Provide the [x, y] coordinate of the cell's center where the given text is located.  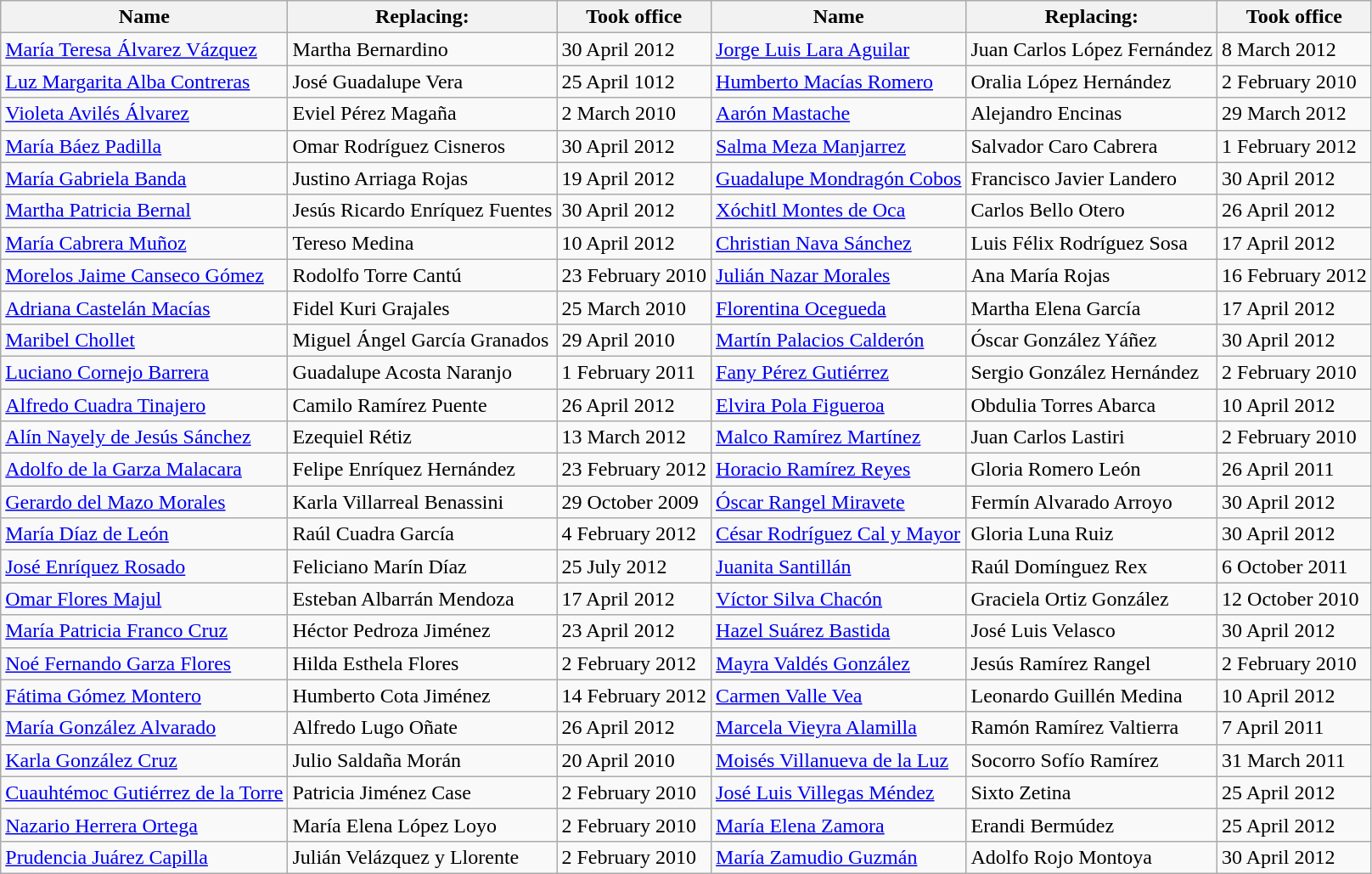
José Guadalupe Vera [423, 82]
19 April 2012 [634, 178]
Alejandro Encinas [1092, 114]
Maribel Chollet [144, 340]
Obdulia Torres Abarca [1092, 405]
Jorge Luis Lara Aguilar [839, 49]
Fátima Gómez Montero [144, 696]
13 March 2012 [634, 437]
Jesús Ricardo Enríquez Fuentes [423, 211]
Martha Bernardino [423, 49]
Julián Nazar Morales [839, 275]
Socorro Sofío Ramírez [1092, 760]
Patricia Jiménez Case [423, 792]
Guadalupe Acosta Naranjo [423, 372]
Salvador Caro Cabrera [1092, 146]
25 March 2010 [634, 307]
Alfredo Lugo Oñate [423, 728]
Luis Félix Rodríguez Sosa [1092, 243]
1 February 2011 [634, 372]
4 February 2012 [634, 534]
Marcela Vieyra Alamilla [839, 728]
María González Alvarado [144, 728]
Sergio González Hernández [1092, 372]
12 October 2010 [1295, 599]
8 March 2012 [1295, 49]
Justino Arriaga Rojas [423, 178]
Víctor Silva Chacón [839, 599]
Adriana Castelán Macías [144, 307]
Felipe Enríquez Hernández [423, 470]
Gloria Luna Ruiz [1092, 534]
María Báez Padilla [144, 146]
Martha Elena García [1092, 307]
Prudencia Juárez Capilla [144, 857]
20 April 2010 [634, 760]
Christian Nava Sánchez [839, 243]
Rodolfo Torre Cantú [423, 275]
Karla González Cruz [144, 760]
Gloria Romero León [1092, 470]
Noé Fernando Garza Flores [144, 663]
Martín Palacios Calderón [839, 340]
Salma Meza Manjarrez [839, 146]
Ezequiel Rétiz [423, 437]
29 October 2009 [634, 502]
Gerardo del Mazo Morales [144, 502]
Esteban Albarrán Mendoza [423, 599]
Florentina Ocegueda [839, 307]
Juan Carlos Lastiri [1092, 437]
María Gabriela Banda [144, 178]
14 February 2012 [634, 696]
Raúl Domínguez Rex [1092, 567]
7 April 2011 [1295, 728]
Aarón Mastache [839, 114]
Juan Carlos López Fernández [1092, 49]
Luciano Cornejo Barrera [144, 372]
Violeta Avilés Álvarez [144, 114]
Moisés Villanueva de la Luz [839, 760]
29 March 2012 [1295, 114]
Humberto Macías Romero [839, 82]
Adolfo de la Garza Malacara [144, 470]
Hilda Esthela Flores [423, 663]
Alín Nayely de Jesús Sánchez [144, 437]
Jesús Ramírez Rangel [1092, 663]
2 March 2010 [634, 114]
Morelos Jaime Canseco Gómez [144, 275]
Ramón Ramírez Valtierra [1092, 728]
Oralia López Hernández [1092, 82]
María Patricia Franco Cruz [144, 631]
Óscar González Yáñez [1092, 340]
Tereso Medina [423, 243]
Alfredo Cuadra Tinajero [144, 405]
Graciela Ortiz González [1092, 599]
25 April 1012 [634, 82]
2 February 2012 [634, 663]
César Rodríguez Cal y Mayor [839, 534]
Erandi Bermúdez [1092, 825]
Martha Patricia Bernal [144, 211]
María Elena Zamora [839, 825]
José Enríquez Rosado [144, 567]
Óscar Rangel Miravete [839, 502]
Julio Saldaña Morán [423, 760]
23 February 2010 [634, 275]
José Luis Velasco [1092, 631]
Carmen Valle Vea [839, 696]
Xóchitl Montes de Oca [839, 211]
Omar Flores Majul [144, 599]
Elvira Pola Figueroa [839, 405]
María Cabrera Muñoz [144, 243]
Juanita Santillán [839, 567]
Camilo Ramírez Puente [423, 405]
26 April 2011 [1295, 470]
María Zamudio Guzmán [839, 857]
29 April 2010 [634, 340]
Horacio Ramírez Reyes [839, 470]
José Luis Villegas Méndez [839, 792]
Miguel Ángel García Granados [423, 340]
Cuauhtémoc Gutiérrez de la Torre [144, 792]
María Elena López Loyo [423, 825]
Adolfo Rojo Montoya [1092, 857]
Omar Rodríguez Cisneros [423, 146]
Hazel Suárez Bastida [839, 631]
23 April 2012 [634, 631]
Raúl Cuadra García [423, 534]
25 July 2012 [634, 567]
María Teresa Álvarez Vázquez [144, 49]
Fidel Kuri Grajales [423, 307]
Malco Ramírez Martínez [839, 437]
Francisco Javier Landero [1092, 178]
23 February 2012 [634, 470]
Humberto Cota Jiménez [423, 696]
Eviel Pérez Magaña [423, 114]
1 February 2012 [1295, 146]
Fermín Alvarado Arroyo [1092, 502]
Karla Villarreal Benassini [423, 502]
Nazario Herrera Ortega [144, 825]
Guadalupe Mondragón Cobos [839, 178]
Carlos Bello Otero [1092, 211]
Sixto Zetina [1092, 792]
Mayra Valdés González [839, 663]
Fany Pérez Gutiérrez [839, 372]
31 March 2011 [1295, 760]
Luz Margarita Alba Contreras [144, 82]
Leonardo Guillén Medina [1092, 696]
Ana María Rojas [1092, 275]
Feliciano Marín Díaz [423, 567]
16 February 2012 [1295, 275]
6 October 2011 [1295, 567]
Julián Velázquez y Llorente [423, 857]
María Díaz de León [144, 534]
Héctor Pedroza Jiménez [423, 631]
